Detect which cell encompasses the target text, then output its [x, y] center coordinate. 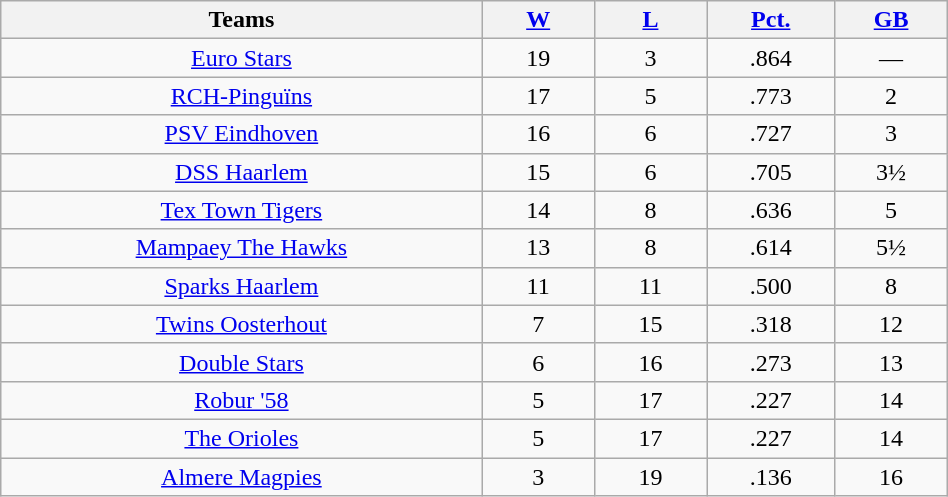
.864 [771, 58]
Almere Magpies [242, 477]
Mampaey The Hawks [242, 248]
L [650, 20]
7 [538, 324]
.273 [771, 362]
.318 [771, 324]
GB [891, 20]
Double Stars [242, 362]
PSV Eindhoven [242, 134]
— [891, 58]
Sparks Haarlem [242, 286]
.614 [771, 248]
Twins Oosterhout [242, 324]
.705 [771, 172]
.773 [771, 96]
.727 [771, 134]
Teams [242, 20]
DSS Haarlem [242, 172]
12 [891, 324]
.136 [771, 477]
RCH-Pinguïns [242, 96]
Euro Stars [242, 58]
Tex Town Tigers [242, 210]
W [538, 20]
.636 [771, 210]
The Orioles [242, 438]
5½ [891, 248]
3½ [891, 172]
Robur '58 [242, 400]
2 [891, 96]
Pct. [771, 20]
.500 [771, 286]
